Capture the cell that displays the provided text and extract its (X, Y) central coordinate. 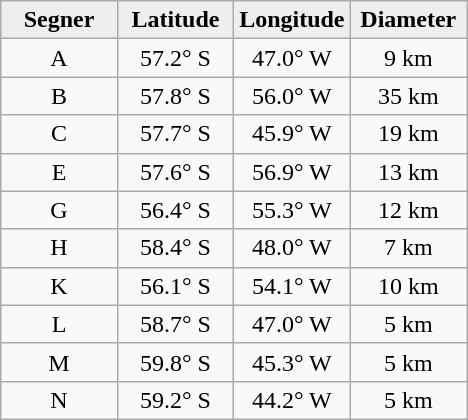
Longitude (292, 20)
56.0° W (292, 96)
57.7° S (175, 134)
Diameter (408, 20)
Latitude (175, 20)
10 km (408, 286)
9 km (408, 58)
M (59, 362)
13 km (408, 172)
59.2° S (175, 400)
B (59, 96)
Segner (59, 20)
A (59, 58)
56.9° W (292, 172)
58.4° S (175, 248)
57.8° S (175, 96)
45.3° W (292, 362)
44.2° W (292, 400)
E (59, 172)
48.0° W (292, 248)
19 km (408, 134)
7 km (408, 248)
K (59, 286)
57.6° S (175, 172)
L (59, 324)
C (59, 134)
57.2° S (175, 58)
58.7° S (175, 324)
35 km (408, 96)
59.8° S (175, 362)
55.3° W (292, 210)
45.9° W (292, 134)
54.1° W (292, 286)
G (59, 210)
56.4° S (175, 210)
N (59, 400)
H (59, 248)
12 km (408, 210)
56.1° S (175, 286)
